Locate the cell with the specified text and output its (x, y) center coordinate. 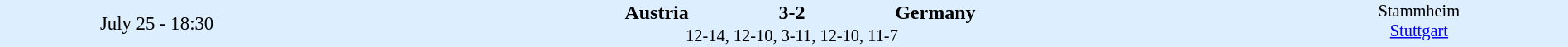
StammheimStuttgart (1419, 23)
July 25 - 18:30 (157, 23)
Germany (1082, 12)
3-2 (791, 12)
12-14, 12-10, 3-11, 12-10, 11-7 (792, 36)
Austria (501, 12)
